Capture the cell that displays the provided text and extract its [x, y] central coordinate. 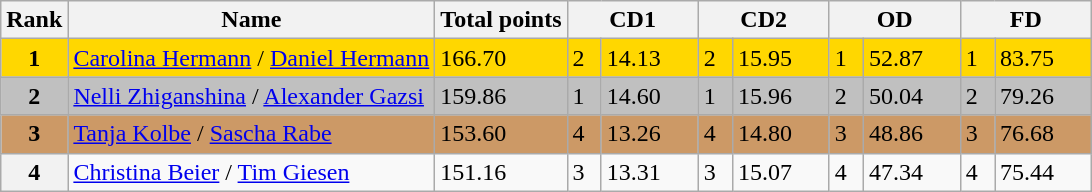
153.60 [501, 134]
15.95 [780, 58]
14.60 [650, 96]
151.16 [501, 172]
13.31 [650, 172]
76.68 [1044, 134]
75.44 [1044, 172]
14.80 [780, 134]
50.04 [912, 96]
14.13 [650, 58]
166.70 [501, 58]
79.26 [1044, 96]
Christina Beier / Tim Giesen [252, 172]
52.87 [912, 58]
47.34 [912, 172]
CD2 [764, 20]
13.26 [650, 134]
Rank [34, 20]
CD1 [632, 20]
159.86 [501, 96]
48.86 [912, 134]
15.96 [780, 96]
83.75 [1044, 58]
Name [252, 20]
Nelli Zhiganshina / Alexander Gazsi [252, 96]
Total points [501, 20]
FD [1026, 20]
15.07 [780, 172]
OD [894, 20]
Carolina Hermann / Daniel Hermann [252, 58]
Tanja Kolbe / Sascha Rabe [252, 134]
